Return the [X, Y] coordinate for the center point of the cell that contains the specified text.  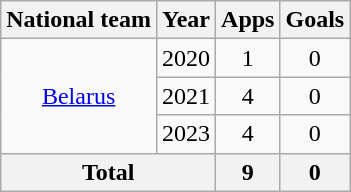
Belarus [79, 96]
1 [248, 58]
9 [248, 172]
Apps [248, 20]
Goals [315, 20]
Year [186, 20]
National team [79, 20]
2023 [186, 134]
2020 [186, 58]
2021 [186, 96]
Total [108, 172]
